Scan for the cell matching the given text and deliver its [x, y] coordinate at center. 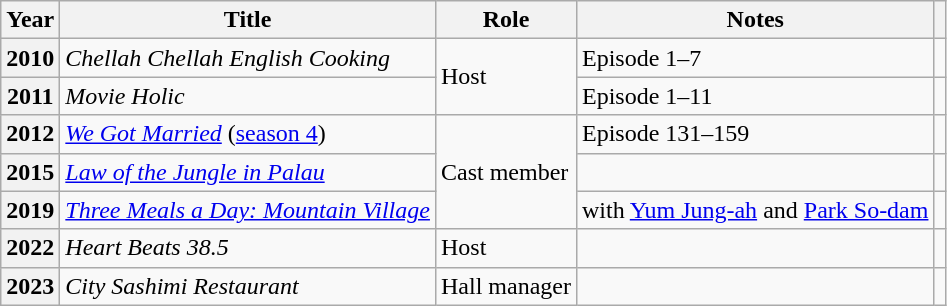
Notes [755, 20]
Role [506, 20]
Year [30, 20]
Law of the Jungle in Palau [248, 172]
Episode 1–7 [755, 58]
Movie Holic [248, 96]
2023 [30, 286]
2019 [30, 210]
Episode 131–159 [755, 134]
Cast member [506, 172]
with Yum Jung-ah and Park So-dam [755, 210]
2022 [30, 248]
2015 [30, 172]
Chellah Chellah English Cooking [248, 58]
Title [248, 20]
Heart Beats 38.5 [248, 248]
Episode 1–11 [755, 96]
Three Meals a Day: Mountain Village [248, 210]
City Sashimi Restaurant [248, 286]
2012 [30, 134]
2011 [30, 96]
2010 [30, 58]
Hall manager [506, 286]
We Got Married (season 4) [248, 134]
